Determine the (X, Y) coordinate at the center of the cell enclosing the given text.  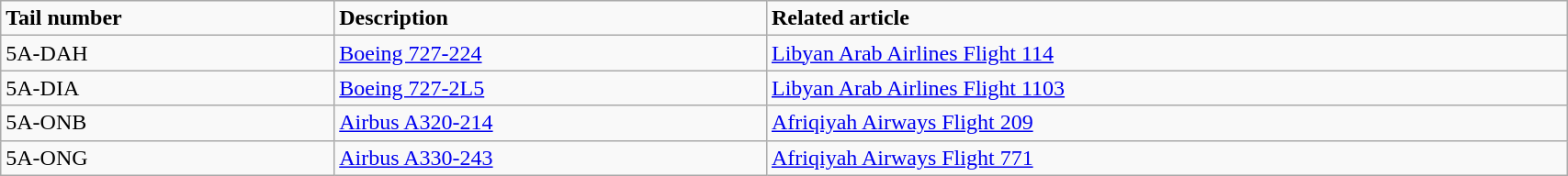
Airbus A330-243 (551, 158)
Libyan Arab Airlines Flight 114 (1167, 53)
Afriqiyah Airways Flight 771 (1167, 158)
Boeing 727-224 (551, 53)
Afriqiyah Airways Flight 209 (1167, 123)
Related article (1167, 18)
5A-DIA (167, 88)
Description (551, 18)
5A-ONG (167, 158)
Boeing 727-2L5 (551, 88)
Airbus A320-214 (551, 123)
5A-ONB (167, 123)
Tail number (167, 18)
Libyan Arab Airlines Flight 1103 (1167, 88)
5A-DAH (167, 53)
